For the text-containing cell, return its midpoint in [X, Y] coordinate format. 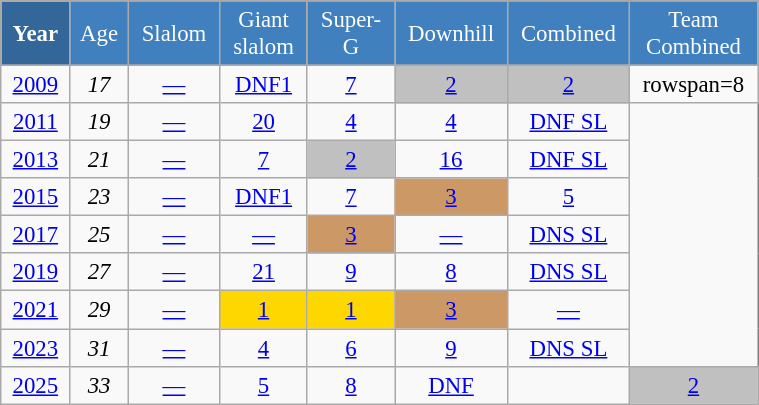
31 [99, 348]
23 [99, 197]
2015 [36, 197]
Slalom [174, 34]
Age [99, 34]
19 [99, 122]
6 [350, 348]
DNF [452, 385]
2009 [36, 85]
2011 [36, 122]
2021 [36, 310]
2023 [36, 348]
2017 [36, 235]
17 [99, 85]
2025 [36, 385]
Giantslalom [264, 34]
29 [99, 310]
rowspan=8 [693, 85]
Combined [568, 34]
TeamCombined [693, 34]
Year [36, 34]
16 [452, 160]
20 [264, 122]
2013 [36, 160]
27 [99, 273]
Super-G [350, 34]
25 [99, 235]
2019 [36, 273]
Downhill [452, 34]
33 [99, 385]
